Scan for the cell matching the given text and deliver its [X, Y] coordinate at center. 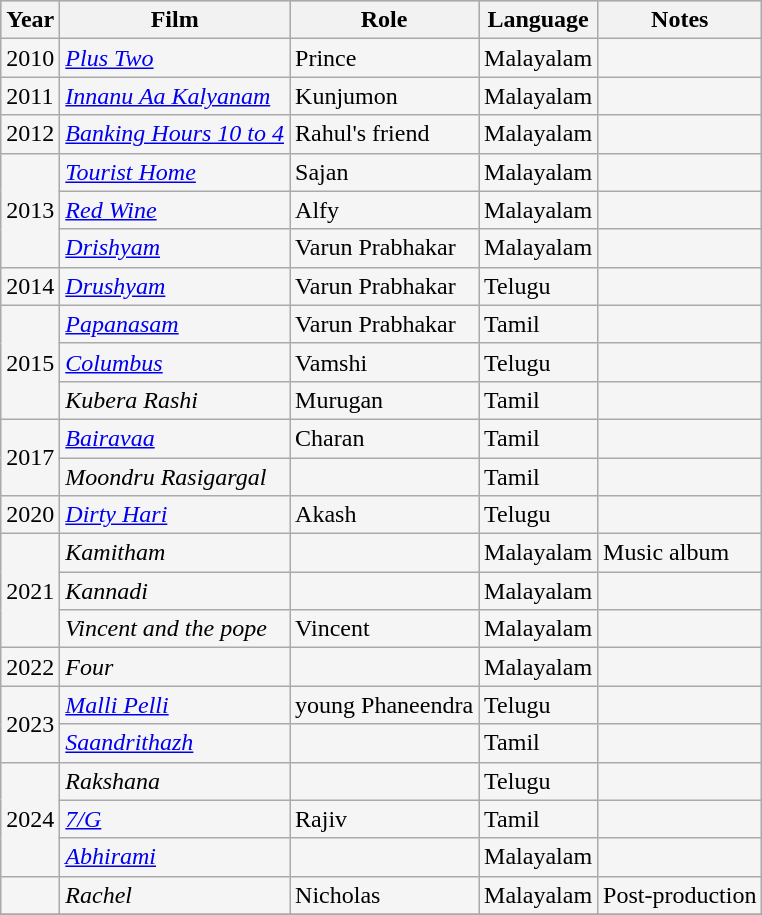
Tourist Home [175, 172]
Vamshi [384, 362]
2011 [30, 96]
Rajiv [384, 819]
Language [538, 20]
2024 [30, 819]
Nicholas [384, 895]
Banking Hours 10 to 4 [175, 134]
Kunjumon [384, 96]
2017 [30, 457]
2022 [30, 667]
Bairavaa [175, 438]
2013 [30, 210]
2012 [30, 134]
2014 [30, 286]
Prince [384, 58]
Kubera Rashi [175, 400]
Plus Two [175, 58]
Sajan [384, 172]
2021 [30, 591]
Role [384, 20]
Murugan [384, 400]
Music album [680, 553]
Notes [680, 20]
Charan [384, 438]
2015 [30, 362]
Four [175, 667]
2010 [30, 58]
Rachel [175, 895]
Rahul's friend [384, 134]
2020 [30, 515]
Drushyam [175, 286]
Red Wine [175, 210]
Kannadi [175, 591]
Rakshana [175, 781]
Vincent [384, 629]
Moondru Rasigargal [175, 477]
Drishyam [175, 248]
Vincent and the pope [175, 629]
Akash [384, 515]
Film [175, 20]
Columbus [175, 362]
7/G [175, 819]
2023 [30, 724]
Abhirami [175, 857]
Post-production [680, 895]
young Phaneendra [384, 705]
Papanasam [175, 324]
Innanu Aa Kalyanam [175, 96]
Malli Pelli [175, 705]
Alfy [384, 210]
Saandrithazh [175, 743]
Kamitham [175, 553]
Year [30, 20]
Dirty Hari [175, 515]
